Provide the (X, Y) coordinate of the cell's center where the given text is located.  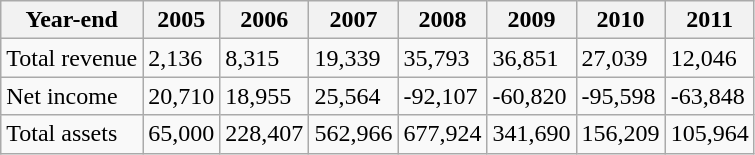
-60,820 (532, 96)
2005 (182, 20)
25,564 (354, 96)
228,407 (264, 134)
27,039 (620, 58)
2007 (354, 20)
-92,107 (442, 96)
2010 (620, 20)
2008 (442, 20)
Total assets (72, 134)
19,339 (354, 58)
2,136 (182, 58)
36,851 (532, 58)
105,964 (710, 134)
341,690 (532, 134)
2006 (264, 20)
65,000 (182, 134)
2009 (532, 20)
20,710 (182, 96)
35,793 (442, 58)
Net income (72, 96)
-63,848 (710, 96)
18,955 (264, 96)
156,209 (620, 134)
2011 (710, 20)
677,924 (442, 134)
Total revenue (72, 58)
562,966 (354, 134)
12,046 (710, 58)
Year-end (72, 20)
-95,598 (620, 96)
8,315 (264, 58)
